Identify which cell holds the provided text, then report its (X, Y) central coordinate. 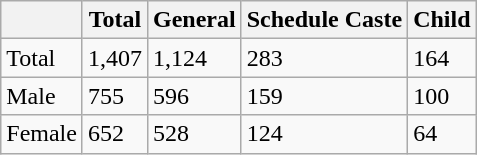
528 (195, 134)
Male (42, 96)
1,407 (114, 58)
652 (114, 134)
Female (42, 134)
64 (442, 134)
283 (324, 58)
159 (324, 96)
Child (442, 20)
755 (114, 96)
164 (442, 58)
1,124 (195, 58)
100 (442, 96)
Schedule Caste (324, 20)
General (195, 20)
596 (195, 96)
124 (324, 134)
